Detect which cell encompasses the target text, then output its [X, Y] center coordinate. 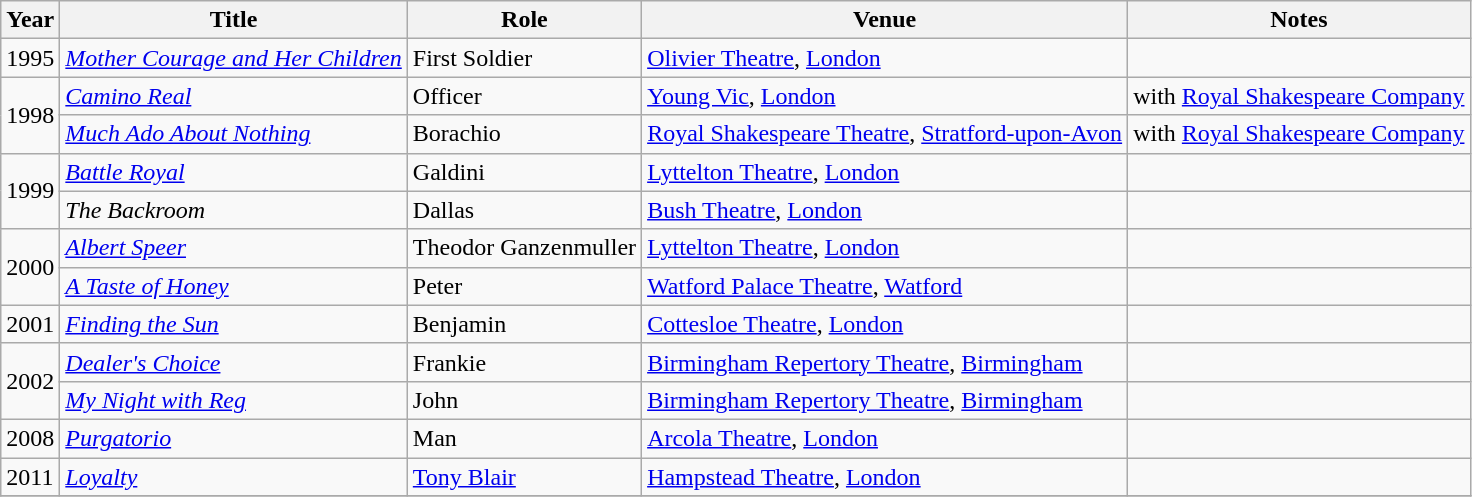
John [524, 400]
Peter [524, 286]
Loyalty [234, 477]
Battle Royal [234, 172]
A Taste of Honey [234, 286]
Officer [524, 96]
Venue [885, 20]
Year [30, 20]
Benjamin [524, 324]
Watford Palace Theatre, Watford [885, 286]
Cottesloe Theatre, London [885, 324]
2011 [30, 477]
Galdini [524, 172]
Camino Real [234, 96]
My Night with Reg [234, 400]
Dallas [524, 210]
Olivier Theatre, London [885, 58]
Young Vic, London [885, 96]
1998 [30, 115]
The Backroom [234, 210]
Borachio [524, 134]
2000 [30, 267]
Role [524, 20]
Royal Shakespeare Theatre, Stratford-upon-Avon [885, 134]
Albert Speer [234, 248]
Hampstead Theatre, London [885, 477]
1995 [30, 58]
Theodor Ganzenmuller [524, 248]
2002 [30, 381]
Man [524, 438]
Purgatorio [234, 438]
Dealer's Choice [234, 362]
Finding the Sun [234, 324]
Mother Courage and Her Children [234, 58]
Notes [1299, 20]
Much Ado About Nothing [234, 134]
Tony Blair [524, 477]
First Soldier [524, 58]
2001 [30, 324]
Bush Theatre, London [885, 210]
Arcola Theatre, London [885, 438]
Frankie [524, 362]
Title [234, 20]
2008 [30, 438]
1999 [30, 191]
